Extract the [x, y] coordinate from the center of the cell holding the provided text.  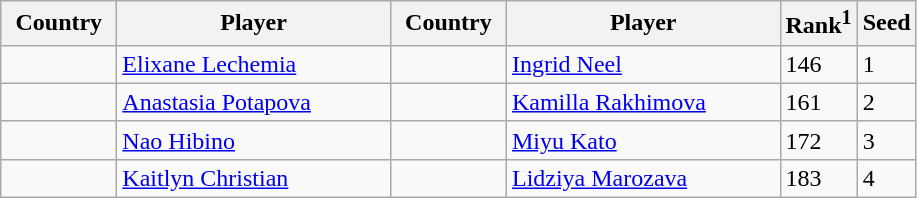
Seed [886, 24]
Elixane Lechemia [254, 64]
1 [886, 64]
Ingrid Neel [643, 64]
Kamilla Rakhimova [643, 102]
183 [818, 178]
Anastasia Potapova [254, 102]
Rank1 [818, 24]
Lidziya Marozava [643, 178]
Nao Hibino [254, 140]
Kaitlyn Christian [254, 178]
Miyu Kato [643, 140]
3 [886, 140]
146 [818, 64]
4 [886, 178]
161 [818, 102]
2 [886, 102]
172 [818, 140]
